Output the (x, y) coordinate of the center of the cell containing the given text.  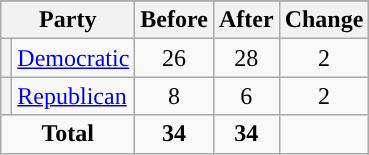
Republican (74, 96)
28 (246, 58)
Total (68, 134)
Party (68, 20)
After (246, 20)
Democratic (74, 58)
Before (174, 20)
26 (174, 58)
6 (246, 96)
Change (324, 20)
8 (174, 96)
